Find where the given text appears and provide that cell's center as [X, Y] coordinate. 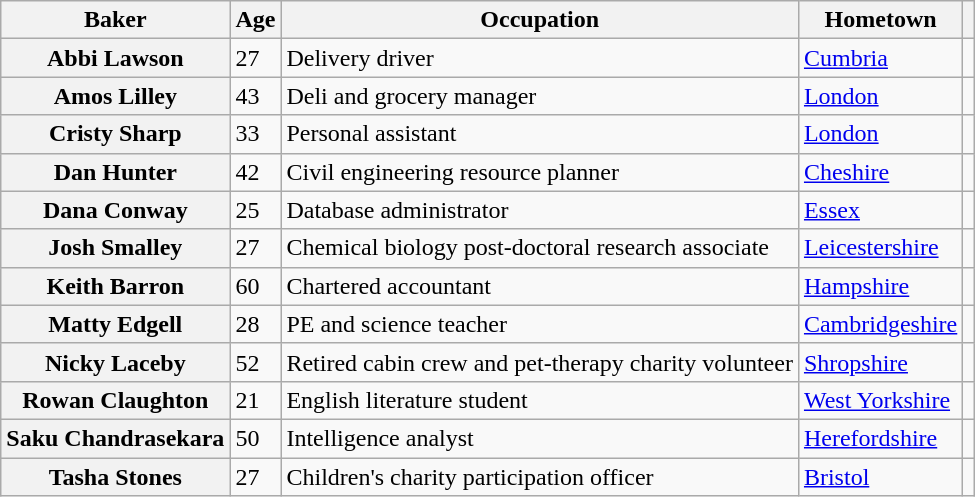
Chartered accountant [540, 286]
43 [256, 96]
Tasha Stones [116, 477]
Children's charity participation officer [540, 477]
Matty Edgell [116, 324]
Dan Hunter [116, 172]
Retired cabin crew and pet-therapy charity volunteer [540, 362]
Leicestershire [880, 248]
Herefordshire [880, 438]
Deli and grocery manager [540, 96]
Amos Lilley [116, 96]
21 [256, 400]
28 [256, 324]
25 [256, 210]
West Yorkshire [880, 400]
Cheshire [880, 172]
English literature student [540, 400]
Shropshire [880, 362]
PE and science teacher [540, 324]
Database administrator [540, 210]
Cumbria [880, 58]
60 [256, 286]
Bristol [880, 477]
52 [256, 362]
Rowan Claughton [116, 400]
Chemical biology post-doctoral research associate [540, 248]
Delivery driver [540, 58]
Age [256, 20]
50 [256, 438]
Cambridgeshire [880, 324]
Baker [116, 20]
Personal assistant [540, 134]
Occupation [540, 20]
Essex [880, 210]
Saku Chandrasekara [116, 438]
Dana Conway [116, 210]
Josh Smalley [116, 248]
Keith Barron [116, 286]
33 [256, 134]
Nicky Laceby [116, 362]
Cristy Sharp [116, 134]
42 [256, 172]
Abbi Lawson [116, 58]
Intelligence analyst [540, 438]
Civil engineering resource planner [540, 172]
Hampshire [880, 286]
Hometown [880, 20]
